Return the [X, Y] coordinate for the center point of the cell that contains the specified text.  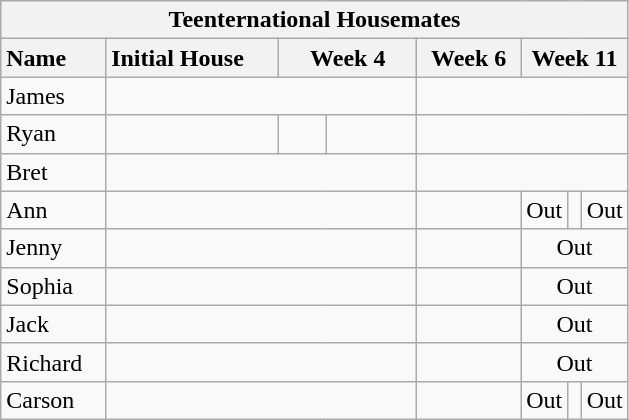
Name [54, 58]
Richard [54, 362]
Week 11 [575, 58]
James [54, 96]
Jack [54, 324]
Jenny [54, 248]
Teenternational Housemates [314, 20]
Ryan [54, 134]
Week 4 [348, 58]
Bret [54, 172]
Carson [54, 400]
Sophia [54, 286]
Ann [54, 210]
Initial House [192, 58]
Week 6 [469, 58]
